Return the [x, y] coordinate for the center point of the cell that contains the specified text.  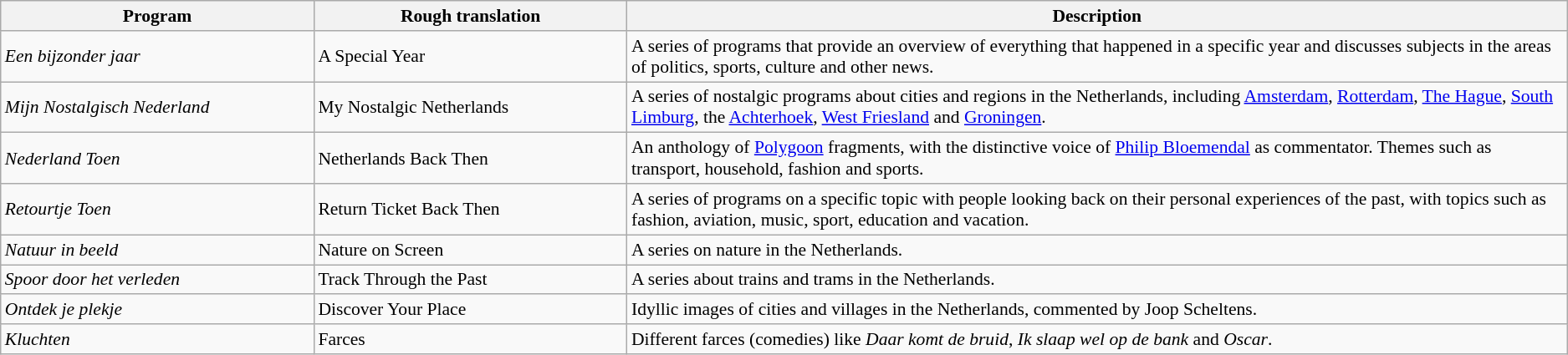
Track Through the Past [470, 280]
Spoor door het verleden [157, 280]
Idyllic images of cities and villages in the Netherlands, commented by Joop Scheltens. [1097, 310]
Retourtje Toen [157, 209]
Nederland Toen [157, 159]
A Special Year [470, 57]
Netherlands Back Then [470, 159]
A series on nature in the Netherlands. [1097, 250]
Discover Your Place [470, 310]
My Nostalgic Netherlands [470, 107]
Return Ticket Back Then [470, 209]
Kluchten [157, 339]
Farces [470, 339]
A series about trains and trams in the Netherlands. [1097, 280]
Natuur in beeld [157, 250]
Program [157, 16]
Description [1097, 16]
Mijn Nostalgisch Nederland [157, 107]
Nature on Screen [470, 250]
Ontdek je plekje [157, 310]
Rough translation [470, 16]
Een bijzonder jaar [157, 57]
Different farces (comedies) like Daar komt de bruid, Ik slaap wel op de bank and Oscar. [1097, 339]
